Return the (X, Y) coordinate for the center point of the cell that contains the specified text.  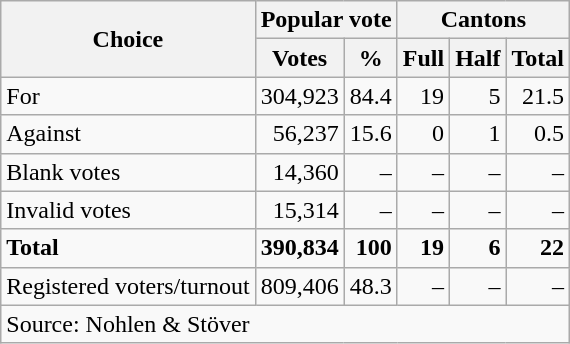
Blank votes (128, 172)
5 (478, 96)
Half (478, 58)
Cantons (483, 20)
Registered voters/turnout (128, 286)
48.3 (370, 286)
84.4 (370, 96)
56,237 (300, 134)
22 (538, 248)
Source: Nohlen & Stöver (286, 324)
390,834 (300, 248)
21.5 (538, 96)
For (128, 96)
1 (478, 134)
304,923 (300, 96)
Full (423, 58)
Against (128, 134)
809,406 (300, 286)
14,360 (300, 172)
15,314 (300, 210)
100 (370, 248)
15.6 (370, 134)
Popular vote (326, 20)
% (370, 58)
0 (423, 134)
6 (478, 248)
Choice (128, 39)
Invalid votes (128, 210)
0.5 (538, 134)
Votes (300, 58)
